Output the [X, Y] coordinate of the center of the cell containing the given text.  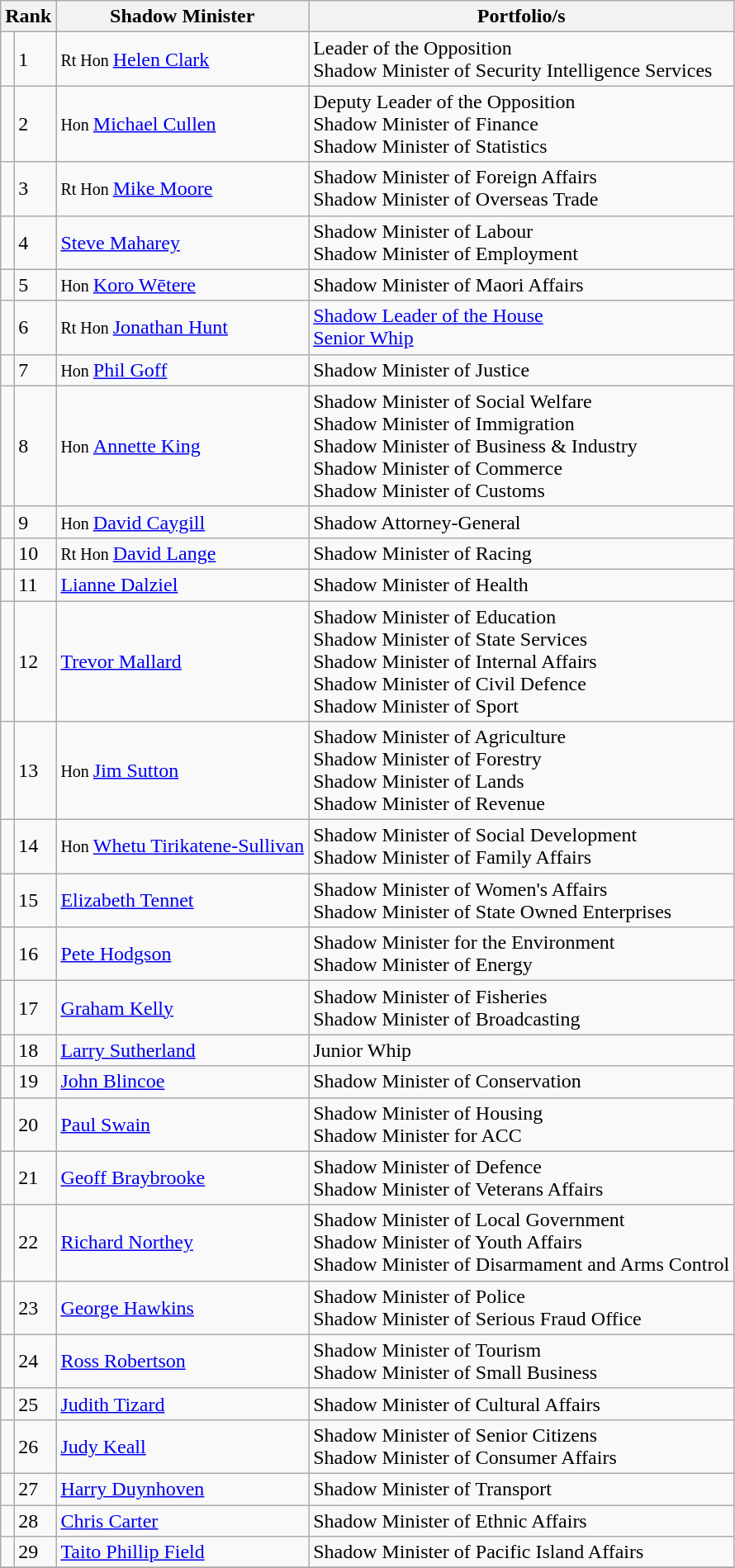
Shadow Minister of AgricultureShadow Minister of ForestryShadow Minister of LandsShadow Minister of Revenue [522, 771]
16 [35, 955]
Chris Carter [183, 1520]
21 [35, 1177]
Shadow Minister of Justice [522, 370]
27 [35, 1489]
9 [35, 522]
Leader of the OppositionShadow Minister of Security Intelligence Services [522, 59]
Shadow Minister of Cultural Affairs [522, 1404]
12 [35, 661]
Paul Swain [183, 1125]
Shadow Minister of PoliceShadow Minister of Serious Fraud Office [522, 1308]
Shadow Minister of LabourShadow Minister of Employment [522, 243]
20 [35, 1125]
26 [35, 1447]
Rt Hon David Lange [183, 553]
7 [35, 370]
Ross Robertson [183, 1361]
Hon David Caygill [183, 522]
Deputy Leader of the OppositionShadow Minister of FinanceShadow Minister of Statistics [522, 124]
8 [35, 446]
Lianne Dalziel [183, 585]
Shadow Minister for the EnvironmentShadow Minister of Energy [522, 955]
Rt Hon Mike Moore [183, 188]
Hon Koro Wētere [183, 285]
Junior Whip [522, 1050]
John Blincoe [183, 1082]
Shadow Minister of Pacific Island Affairs [522, 1552]
5 [35, 285]
Judy Keall [183, 1447]
Larry Sutherland [183, 1050]
Richard Northey [183, 1243]
19 [35, 1082]
22 [35, 1243]
25 [35, 1404]
George Hawkins [183, 1308]
Shadow Minister of Racing [522, 553]
Shadow Minister of Maori Affairs [522, 285]
17 [35, 1007]
15 [35, 900]
Rank [28, 17]
23 [35, 1308]
Rt Hon Helen Clark [183, 59]
Shadow Minister of Transport [522, 1489]
Shadow Minister of HousingShadow Minister for ACC [522, 1125]
Rt Hon Jonathan Hunt [183, 327]
Shadow Minister of Senior CitizensShadow Minister of Consumer Affairs [522, 1447]
Trevor Mallard [183, 661]
Pete Hodgson [183, 955]
14 [35, 847]
Geoff Braybrooke [183, 1177]
6 [35, 327]
Harry Duynhoven [183, 1489]
2 [35, 124]
Hon Jim Sutton [183, 771]
1 [35, 59]
Judith Tizard [183, 1404]
Shadow Minister [183, 17]
Graham Kelly [183, 1007]
29 [35, 1552]
Hon Michael Cullen [183, 124]
Steve Maharey [183, 243]
Shadow Minister of Ethnic Affairs [522, 1520]
Shadow Minister of DefenceShadow Minister of Veterans Affairs [522, 1177]
Hon Annette King [183, 446]
Shadow Minister of Health [522, 585]
4 [35, 243]
13 [35, 771]
3 [35, 188]
Shadow Minister of Women's AffairsShadow Minister of State Owned Enterprises [522, 900]
18 [35, 1050]
28 [35, 1520]
Shadow Attorney-General [522, 522]
Taito Phillip Field [183, 1552]
Shadow Minister of Social DevelopmentShadow Minister of Family Affairs [522, 847]
Portfolio/s [522, 17]
Shadow Leader of the HouseSenior Whip [522, 327]
Shadow Minister of Conservation [522, 1082]
Hon Whetu Tirikatene-Sullivan [183, 847]
24 [35, 1361]
Shadow Minister of Local GovernmentShadow Minister of Youth AffairsShadow Minister of Disarmament and Arms Control [522, 1243]
Elizabeth Tennet [183, 900]
Shadow Minister of Foreign AffairsShadow Minister of Overseas Trade [522, 188]
Hon Phil Goff [183, 370]
Shadow Minister of TourismShadow Minister of Small Business [522, 1361]
10 [35, 553]
11 [35, 585]
Shadow Minister of FisheriesShadow Minister of Broadcasting [522, 1007]
